Detect which cell encompasses the target text, then output its (X, Y) center coordinate. 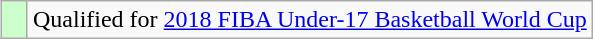
Qualified for 2018 FIBA Under-17 Basketball World Cup (310, 20)
